Locate the cell with the specified text and output its (X, Y) center coordinate. 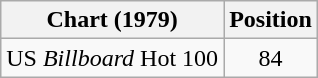
84 (271, 58)
Position (271, 20)
Chart (1979) (112, 20)
US Billboard Hot 100 (112, 58)
